Detect which cell encompasses the target text, then output its (x, y) center coordinate. 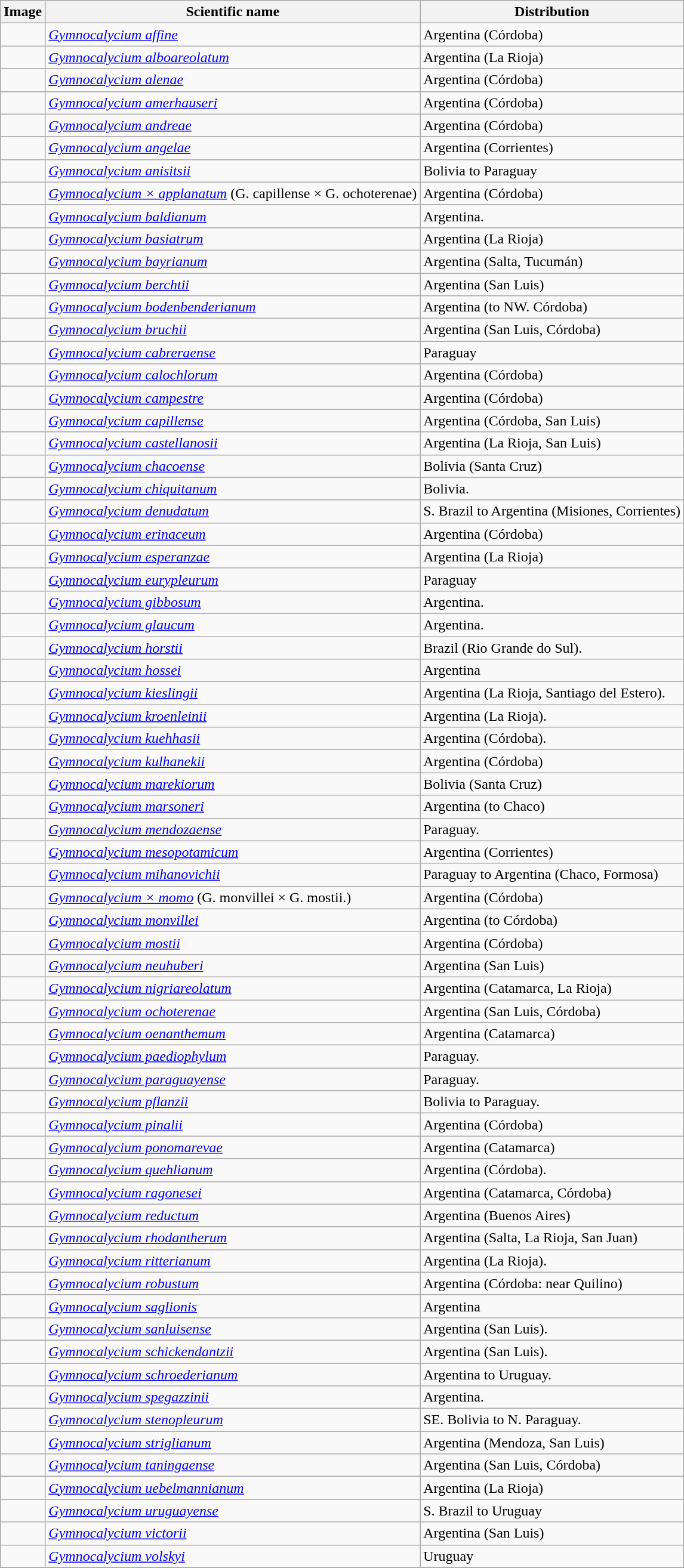
Gymnocalycium rhodantherum (233, 1238)
Brazil (Rio Grande do Sul). (552, 647)
Bolivia to Paraguay. (552, 1102)
Gymnocalycium castellanosii (233, 443)
Gymnocalycium oenanthemum (233, 1034)
Gymnocalycium stenopleurum (233, 1420)
Argentina (to NW. Córdoba) (552, 307)
Gymnocalycium bruchii (233, 330)
Gymnocalycium angelae (233, 148)
Gymnocalycium mendozaense (233, 829)
Gymnocalycium amerhauseri (233, 103)
Gymnocalycium mihanovichii (233, 875)
Gymnocalycium kuehhasii (233, 739)
Gymnocalycium berchtii (233, 285)
Gymnocalycium glaucum (233, 625)
Gymnocalycium cabreraense (233, 353)
Gymnocalycium mesopotamicum (233, 852)
Gymnocalycium paediophylum (233, 1057)
Gymnocalycium chiquitanum (233, 489)
Gymnocalycium monvillei (233, 920)
Gymnocalycium striglianum (233, 1443)
Gymnocalycium bodenbenderianum (233, 307)
Gymnocalycium robustum (233, 1283)
Gymnocalycium anisitsii (233, 171)
Gymnocalycium ritterianum (233, 1261)
Gymnocalycium victorii (233, 1533)
Bolivia to Paraguay (552, 171)
Gymnocalycium schroederianum (233, 1374)
Argentina (Córdoba, San Luis) (552, 421)
Gymnocalycium neuhuberi (233, 965)
Gymnocalycium marsoneri (233, 807)
Gymnocalycium ochoterenae (233, 1011)
Gymnocalycium schickendantzii (233, 1351)
Gymnocalycium alboareolatum (233, 57)
Gymnocalycium uebelmannianum (233, 1488)
Gymnocalycium baldianum (233, 216)
SE. Bolivia to N. Paraguay. (552, 1420)
Argentina (Catamarca, La Rioja) (552, 988)
Gymnocalycium ragonesei (233, 1193)
Argentina (La Rioja, Santiago del Estero). (552, 693)
Gymnocalycium campestre (233, 398)
Gymnocalycium reductum (233, 1215)
Gymnocalycium sanluisense (233, 1329)
Gymnocalycium saglionis (233, 1306)
Argentina (Salta, Tucumán) (552, 261)
Gymnocalycium marekiorum (233, 784)
Gymnocalycium uruguayense (233, 1511)
Gymnocalycium nigriareolatum (233, 988)
Gymnocalycium basiatrum (233, 239)
Gymnocalycium ponomarevae (233, 1147)
Gymnocalycium taningaense (233, 1465)
Gymnocalycium pflanzii (233, 1102)
Gymnocalycium kroenleinii (233, 716)
Gymnocalycium × momo (G. monvillei × G. mostii.) (233, 897)
Argentina (Córdoba: near Quilino) (552, 1283)
Gymnocalycium eurypleurum (233, 579)
Uruguay (552, 1556)
Gymnocalycium bayrianum (233, 261)
Gymnocalycium pinalii (233, 1125)
Gymnocalycium affine (233, 35)
Paraguay to Argentina (Chaco, Formosa) (552, 875)
Gymnocalycium kieslingii (233, 693)
Image (23, 12)
Gymnocalycium denudatum (233, 511)
Scientific name (233, 12)
Gymnocalycium paraguayense (233, 1079)
Gymnocalycium volskyi (233, 1556)
Argentina (Salta, La Rioja, San Juan) (552, 1238)
Gymnocalycium gibbosum (233, 602)
Argentina (to Córdoba) (552, 920)
Gymnocalycium mostii (233, 943)
Argentina (to Chaco) (552, 807)
Argentina (Buenos Aires) (552, 1215)
Distribution (552, 12)
S. Brazil to Uruguay (552, 1511)
Argentina (Mendoza, San Luis) (552, 1443)
Gymnocalycium chacoense (233, 466)
Argentina (La Rioja, San Luis) (552, 443)
Gymnocalycium andreae (233, 125)
S. Brazil to Argentina (Misiones, Corrientes) (552, 511)
Argentina to Uruguay. (552, 1374)
Gymnocalycium × applanatum (G. capillense × G. ochoterenae) (233, 193)
Gymnocalycium kulhanekii (233, 761)
Gymnocalycium quehlianum (233, 1170)
Bolivia. (552, 489)
Gymnocalycium esperanzae (233, 557)
Gymnocalycium alenae (233, 80)
Gymnocalycium spegazzinii (233, 1397)
Gymnocalycium hossei (233, 671)
Gymnocalycium calochlorum (233, 375)
Argentina (Catamarca, Córdoba) (552, 1193)
Gymnocalycium horstii (233, 647)
Gymnocalycium capillense (233, 421)
Gymnocalycium erinaceum (233, 534)
